Find where the given text appears and provide that cell's center as (x, y) coordinate. 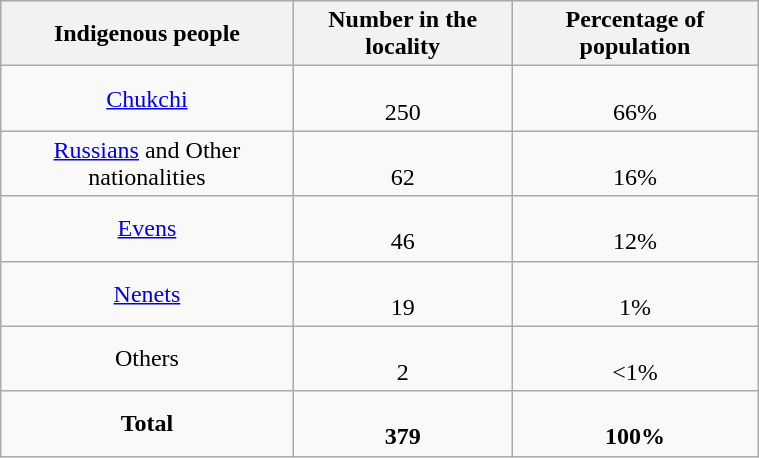
Indigenous people (147, 34)
Evens (147, 228)
Number in the locality (402, 34)
Chukchi (147, 98)
12% (634, 228)
16% (634, 164)
Russians and Other nationalities (147, 164)
379 (402, 424)
66% (634, 98)
2 (402, 358)
1% (634, 294)
Others (147, 358)
Percentage of population (634, 34)
<1% (634, 358)
Nenets (147, 294)
100% (634, 424)
Total (147, 424)
62 (402, 164)
19 (402, 294)
46 (402, 228)
250 (402, 98)
